Pinpoint the cell where the given text exists, returning its [x, y] midpoint coordinate. 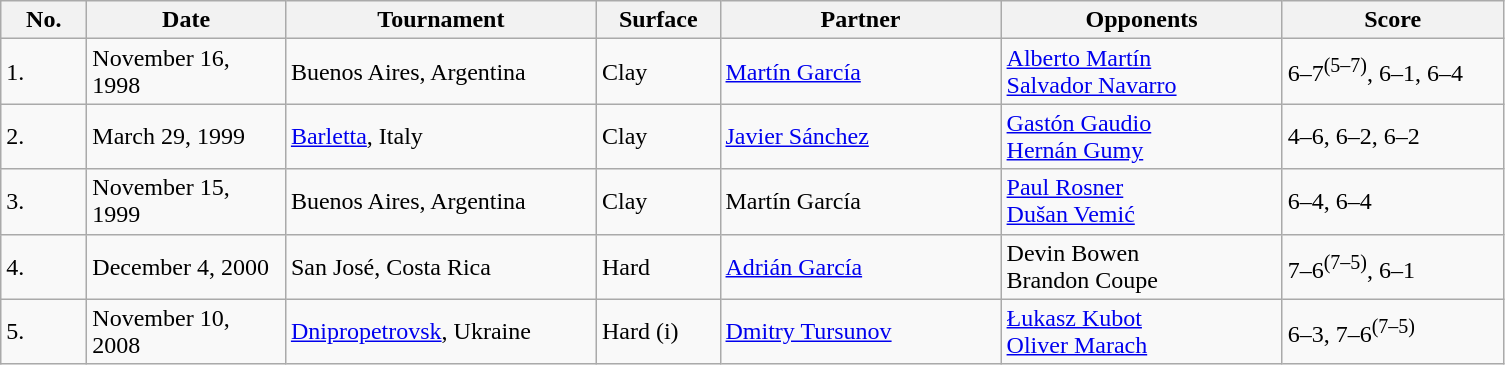
1. [44, 72]
4. [44, 266]
Devin Bowen Brandon Coupe [1142, 266]
7–6(7–5), 6–1 [1392, 266]
Alberto Martín Salvador Navarro [1142, 72]
6–3, 7–6(7–5) [1392, 332]
Score [1392, 20]
Surface [658, 20]
Javier Sánchez [860, 136]
3. [44, 202]
4–6, 6–2, 6–2 [1392, 136]
March 29, 1999 [186, 136]
Hard (i) [658, 332]
San José, Costa Rica [440, 266]
2. [44, 136]
Tournament [440, 20]
Opponents [1142, 20]
Hard [658, 266]
November 15, 1999 [186, 202]
Dmitry Tursunov [860, 332]
6–4, 6–4 [1392, 202]
Gastón Gaudio Hernán Gumy [1142, 136]
5. [44, 332]
6–7(5–7), 6–1, 6–4 [1392, 72]
Łukasz Kubot Oliver Marach [1142, 332]
No. [44, 20]
Partner [860, 20]
November 16, 1998 [186, 72]
Adrián García [860, 266]
December 4, 2000 [186, 266]
Paul Rosner Dušan Vemić [1142, 202]
November 10, 2008 [186, 332]
Date [186, 20]
Dnipropetrovsk, Ukraine [440, 332]
Barletta, Italy [440, 136]
